Locate the cell with the specified text and output its (x, y) center coordinate. 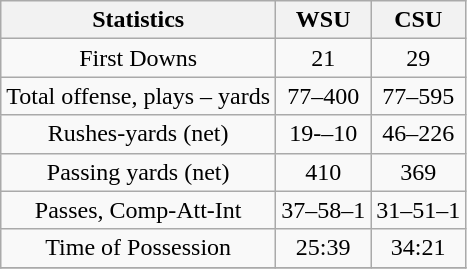
369 (418, 172)
Passing yards (net) (138, 172)
Rushes-yards (net) (138, 134)
Total offense, plays – yards (138, 96)
Time of Possession (138, 248)
Statistics (138, 20)
21 (324, 58)
37–58–1 (324, 210)
410 (324, 172)
Passes, Comp-Att-Int (138, 210)
25:39 (324, 248)
31–51–1 (418, 210)
46–226 (418, 134)
First Downs (138, 58)
77–595 (418, 96)
29 (418, 58)
77–400 (324, 96)
CSU (418, 20)
34:21 (418, 248)
19-–10 (324, 134)
WSU (324, 20)
